For the text-containing cell, return its midpoint in (X, Y) coordinate format. 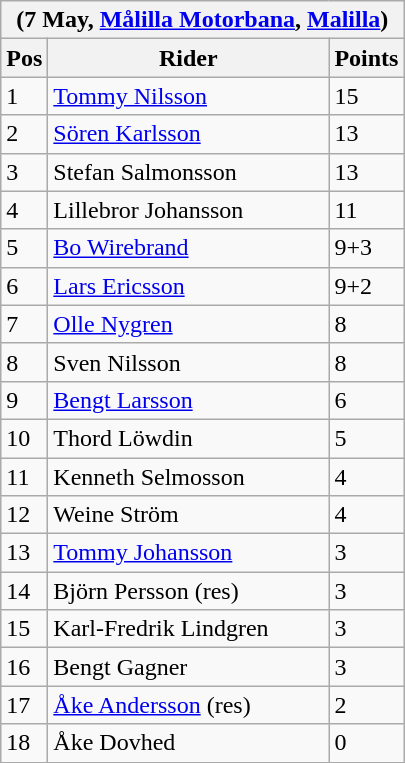
Weine Ström (188, 515)
Points (366, 58)
Sören Karlsson (188, 134)
Åke Dovhed (188, 743)
9+2 (366, 286)
10 (24, 438)
(7 May, Målilla Motorbana, Malilla) (202, 20)
Lars Ericsson (188, 286)
9 (24, 400)
1 (24, 96)
Pos (24, 58)
Kenneth Selmosson (188, 477)
Björn Persson (res) (188, 591)
Tommy Nilsson (188, 96)
Åke Andersson (res) (188, 705)
Rider (188, 58)
Stefan Salmonsson (188, 172)
Thord Löwdin (188, 438)
0 (366, 743)
Bengt Gagner (188, 667)
12 (24, 515)
7 (24, 324)
Olle Nygren (188, 324)
9+3 (366, 248)
14 (24, 591)
Lillebror Johansson (188, 210)
17 (24, 705)
18 (24, 743)
16 (24, 667)
Sven Nilsson (188, 362)
Tommy Johansson (188, 553)
Bengt Larsson (188, 400)
Karl-Fredrik Lindgren (188, 629)
Bo Wirebrand (188, 248)
